Return the [x, y] coordinate for the center point of the cell that contains the specified text.  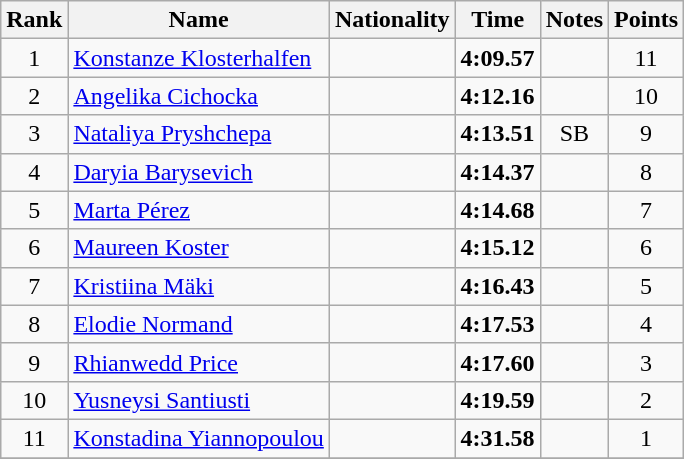
Angelika Cichocka [198, 96]
4:14.68 [498, 210]
4:16.43 [498, 286]
Kristiina Mäki [198, 286]
Elodie Normand [198, 324]
4:19.59 [498, 400]
Maureen Koster [198, 248]
Points [646, 20]
4:17.60 [498, 362]
Notes [574, 20]
4:15.12 [498, 248]
4:09.57 [498, 58]
Rhianwedd Price [198, 362]
4:31.58 [498, 438]
4:12.16 [498, 96]
Konstadina Yiannopoulou [198, 438]
4:17.53 [498, 324]
Daryia Barysevich [198, 172]
Nataliya Pryshchepa [198, 134]
Rank [34, 20]
Nationality [392, 20]
Marta Pérez [198, 210]
Time [498, 20]
SB [574, 134]
Yusneysi Santiusti [198, 400]
4:13.51 [498, 134]
4:14.37 [498, 172]
Konstanze Klosterhalfen [198, 58]
Name [198, 20]
